Identify which cell holds the provided text, then report its (X, Y) central coordinate. 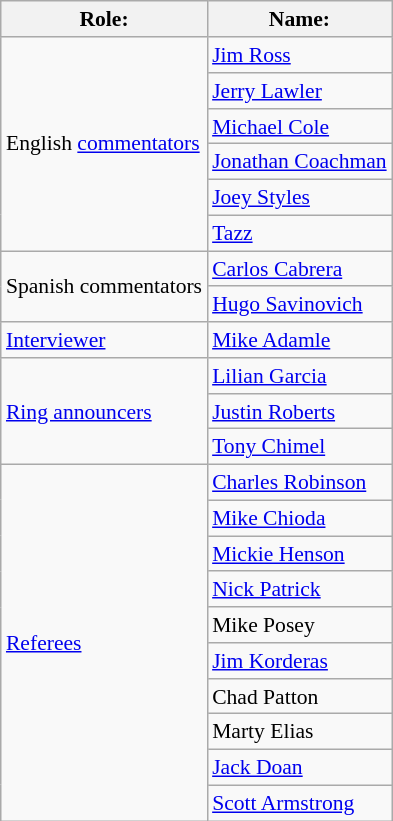
Tony Chimel (300, 447)
Carlos Cabrera (300, 269)
Nick Patrick (300, 589)
Interviewer (104, 340)
Lilian Garcia (300, 376)
Jonathan Coachman (300, 162)
Jim Ross (300, 55)
Mike Adamle (300, 340)
Justin Roberts (300, 411)
Jerry Lawler (300, 91)
Name: (300, 19)
Role: (104, 19)
Referees (104, 642)
Hugo Savinovich (300, 304)
Mike Chioda (300, 518)
Charles Robinson (300, 482)
Tazz (300, 233)
Jack Doan (300, 767)
Jim Korderas (300, 661)
Marty Elias (300, 732)
English commentators (104, 144)
Mickie Henson (300, 554)
Chad Patton (300, 696)
Mike Posey (300, 625)
Scott Armstrong (300, 803)
Michael Cole (300, 126)
Spanish commentators (104, 286)
Joey Styles (300, 197)
Ring announcers (104, 412)
